Identify which cell holds the provided text, then report its [X, Y] central coordinate. 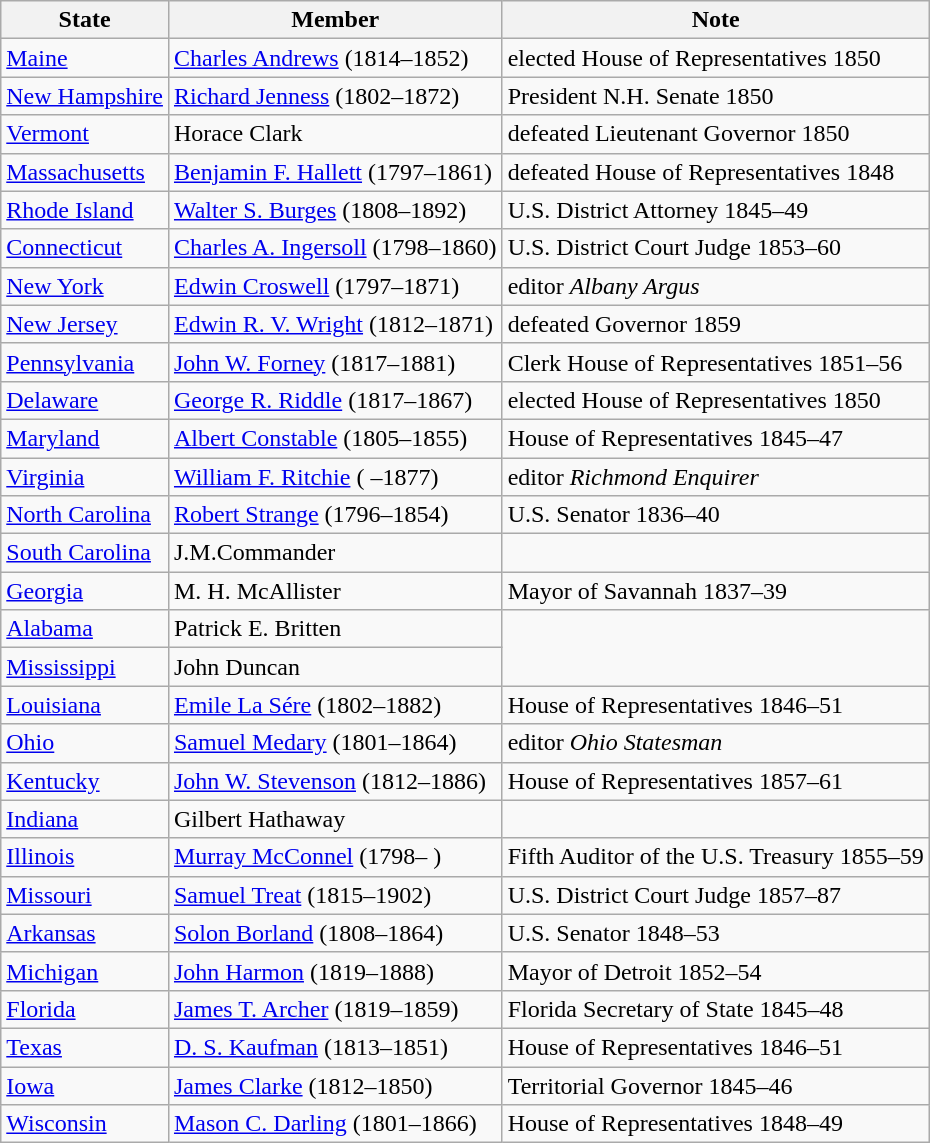
Connecticut [85, 248]
Florida Secretary of State 1845–48 [716, 1009]
James Clarke (1812–1850) [335, 1085]
State [85, 20]
defeated Governor 1859 [716, 324]
Georgia [85, 591]
defeated Lieutenant Governor 1850 [716, 134]
Note [716, 20]
Pennsylvania [85, 362]
Vermont [85, 134]
U.S. Senator 1836–40 [716, 515]
Fifth Auditor of the U.S. Treasury 1855–59 [716, 857]
New Jersey [85, 324]
Member [335, 20]
House of Representatives 1857–61 [716, 781]
Missouri [85, 895]
President N.H. Senate 1850 [716, 96]
John Harmon (1819–1888) [335, 971]
New York [85, 286]
Alabama [85, 629]
U.S. District Court Judge 1857–87 [716, 895]
Richard Jenness (1802–1872) [335, 96]
Texas [85, 1047]
Kentucky [85, 781]
John W. Stevenson (1812–1886) [335, 781]
D. S. Kaufman (1813–1851) [335, 1047]
M. H. McAllister [335, 591]
Massachusetts [85, 172]
South Carolina [85, 553]
Walter S. Burges (1808–1892) [335, 210]
Wisconsin [85, 1124]
Louisiana [85, 705]
New Hampshire [85, 96]
Robert Strange (1796–1854) [335, 515]
Murray McConnel (1798– ) [335, 857]
Edwin Croswell (1797–1871) [335, 286]
Clerk House of Representatives 1851–56 [716, 362]
Florida [85, 1009]
John Duncan [335, 667]
Rhode Island [85, 210]
Solon Borland (1808–1864) [335, 933]
Illinois [85, 857]
U.S. District Attorney 1845–49 [716, 210]
Emile La Sére (1802–1882) [335, 705]
Benjamin F. Hallett (1797–1861) [335, 172]
Edwin R. V. Wright (1812–1871) [335, 324]
Samuel Treat (1815–1902) [335, 895]
editor Ohio Statesman [716, 743]
Albert Constable (1805–1855) [335, 438]
editor Albany Argus [716, 286]
Maryland [85, 438]
Samuel Medary (1801–1864) [335, 743]
Horace Clark [335, 134]
House of Representatives 1845–47 [716, 438]
Virginia [85, 477]
Iowa [85, 1085]
Gilbert Hathaway [335, 819]
defeated House of Representatives 1848 [716, 172]
Delaware [85, 400]
Mayor of Detroit 1852–54 [716, 971]
Territorial Governor 1845–46 [716, 1085]
U.S. Senator 1848–53 [716, 933]
Arkansas [85, 933]
J.M.Commander [335, 553]
Maine [85, 58]
Mississippi [85, 667]
Patrick E. Britten [335, 629]
James T. Archer (1819–1859) [335, 1009]
editor Richmond Enquirer [716, 477]
House of Representatives 1848–49 [716, 1124]
John W. Forney (1817–1881) [335, 362]
Michigan [85, 971]
U.S. District Court Judge 1853–60 [716, 248]
Ohio [85, 743]
George R. Riddle (1817–1867) [335, 400]
William F. Ritchie ( –1877) [335, 477]
Charles A. Ingersoll (1798–1860) [335, 248]
Charles Andrews (1814–1852) [335, 58]
North Carolina [85, 515]
Mayor of Savannah 1837–39 [716, 591]
Indiana [85, 819]
Mason C. Darling (1801–1866) [335, 1124]
